Identify which cell holds the provided text, then report its (x, y) central coordinate. 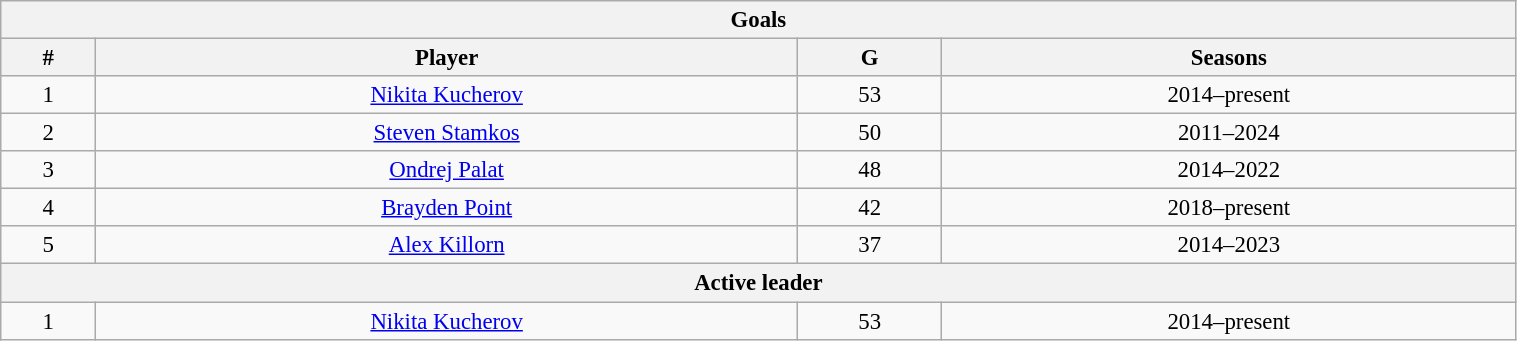
Active leader (758, 283)
Steven Stamkos (446, 133)
Brayden Point (446, 208)
2 (48, 133)
Alex Killorn (446, 245)
2014–2023 (1229, 245)
48 (870, 170)
3 (48, 170)
37 (870, 245)
Goals (758, 20)
4 (48, 208)
Ondrej Palat (446, 170)
5 (48, 245)
2014–2022 (1229, 170)
2018–present (1229, 208)
50 (870, 133)
2011–2024 (1229, 133)
G (870, 58)
# (48, 58)
42 (870, 208)
Seasons (1229, 58)
Player (446, 58)
